Search for the cell housing the specified text and yield its (X, Y) center coordinate. 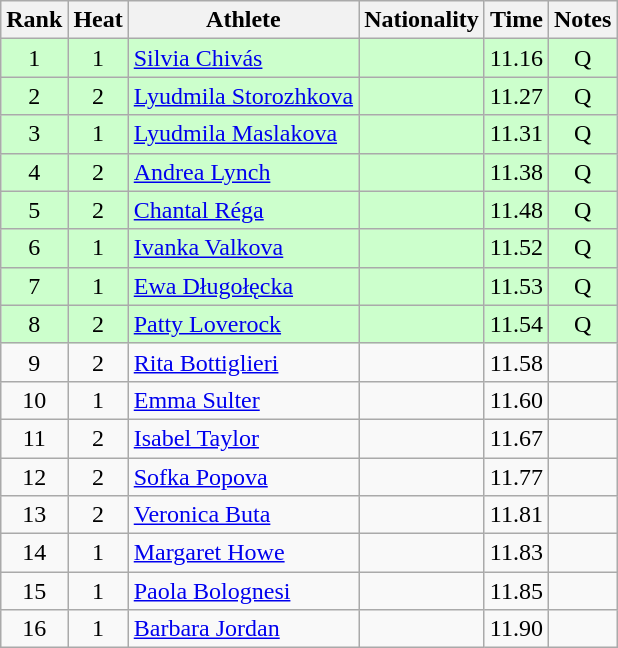
6 (34, 248)
Sofka Popova (243, 477)
13 (34, 515)
11.54 (516, 324)
11.60 (516, 400)
11.38 (516, 172)
Veronica Buta (243, 515)
Emma Sulter (243, 400)
Andrea Lynch (243, 172)
3 (34, 134)
Barbara Jordan (243, 629)
11.31 (516, 134)
Rita Bottiglieri (243, 362)
Nationality (422, 20)
11.67 (516, 438)
Patty Loverock (243, 324)
11.85 (516, 591)
11.83 (516, 553)
Silvia Chivás (243, 58)
16 (34, 629)
11.77 (516, 477)
11.90 (516, 629)
11 (34, 438)
8 (34, 324)
15 (34, 591)
11.16 (516, 58)
11.27 (516, 96)
Ewa Długołęcka (243, 286)
11.81 (516, 515)
Paola Bolognesi (243, 591)
14 (34, 553)
11.52 (516, 248)
Lyudmila Maslakova (243, 134)
5 (34, 210)
12 (34, 477)
Athlete (243, 20)
11.48 (516, 210)
Notes (583, 20)
Time (516, 20)
9 (34, 362)
10 (34, 400)
Lyudmila Storozhkova (243, 96)
7 (34, 286)
11.58 (516, 362)
Rank (34, 20)
11.53 (516, 286)
Ivanka Valkova (243, 248)
Isabel Taylor (243, 438)
Margaret Howe (243, 553)
Heat (98, 20)
4 (34, 172)
Chantal Réga (243, 210)
